From the cell containing the given text, extract its center point as [x, y] coordinate. 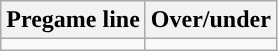
Pregame line [74, 20]
Over/under [210, 20]
